Scan for the cell matching the given text and deliver its (x, y) coordinate at center. 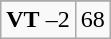
68 (92, 20)
VT –2 (38, 20)
